Pinpoint the cell where the given text exists, returning its (X, Y) midpoint coordinate. 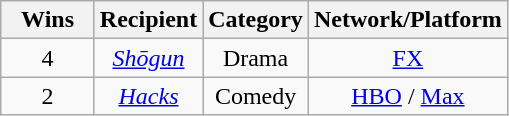
Comedy (256, 96)
FX (408, 58)
Category (256, 20)
Recipient (148, 20)
Wins (48, 20)
Network/Platform (408, 20)
Hacks (148, 96)
HBO / Max (408, 96)
Shōgun (148, 58)
4 (48, 58)
2 (48, 96)
Drama (256, 58)
